Provide the (x, y) coordinate of the cell's center where the given text is located.  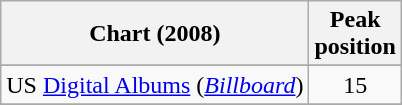
US Digital Albums (Billboard) (155, 85)
15 (355, 85)
Peakposition (355, 34)
Chart (2008) (155, 34)
